Identify which cell holds the provided text, then report its (X, Y) central coordinate. 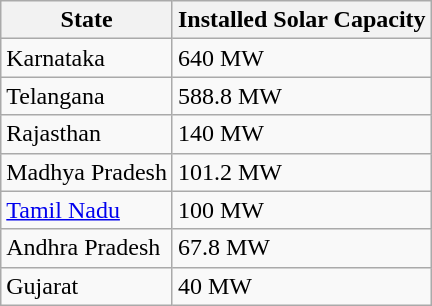
140 MW (302, 134)
Telangana (87, 96)
Tamil Nadu (87, 210)
Karnataka (87, 58)
Rajasthan (87, 134)
State (87, 20)
Madhya Pradesh (87, 172)
588.8 MW (302, 96)
Andhra Pradesh (87, 248)
101.2 MW (302, 172)
Gujarat (87, 286)
100 MW (302, 210)
640 MW (302, 58)
67.8 MW (302, 248)
40 MW (302, 286)
Installed Solar Capacity (302, 20)
